Detect which cell encompasses the target text, then output its [x, y] center coordinate. 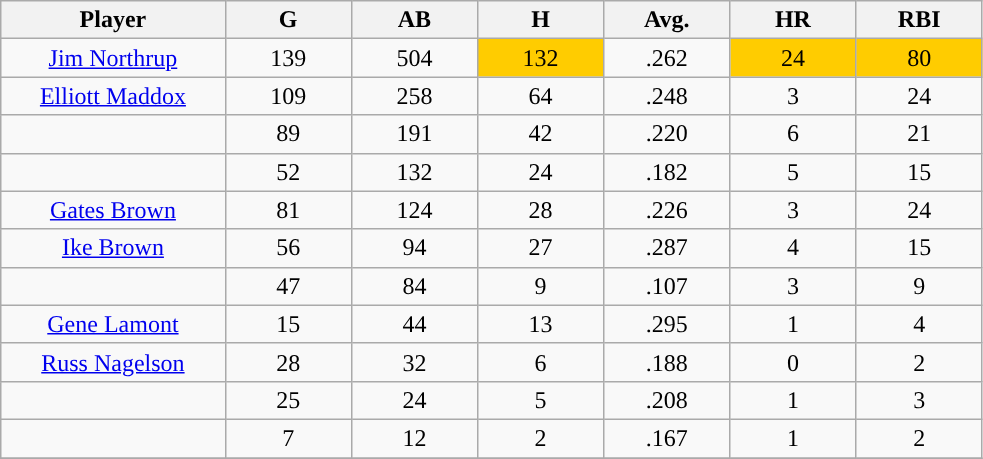
56 [288, 248]
109 [288, 96]
21 [919, 134]
G [288, 20]
32 [414, 362]
AB [414, 20]
81 [288, 210]
27 [540, 248]
Russ Nagelson [113, 362]
Avg. [667, 20]
.107 [667, 286]
.208 [667, 400]
94 [414, 248]
191 [414, 134]
.220 [667, 134]
.295 [667, 324]
258 [414, 96]
42 [540, 134]
12 [414, 438]
Ike Brown [113, 248]
80 [919, 58]
84 [414, 286]
7 [288, 438]
47 [288, 286]
64 [540, 96]
504 [414, 58]
124 [414, 210]
H [540, 20]
Gene Lamont [113, 324]
.226 [667, 210]
44 [414, 324]
139 [288, 58]
Jim Northrup [113, 58]
25 [288, 400]
52 [288, 172]
.262 [667, 58]
HR [793, 20]
.287 [667, 248]
Gates Brown [113, 210]
.167 [667, 438]
13 [540, 324]
Player [113, 20]
Elliott Maddox [113, 96]
RBI [919, 20]
0 [793, 362]
.182 [667, 172]
89 [288, 134]
.248 [667, 96]
.188 [667, 362]
